Return (x, y) of the center of cell containing provided text 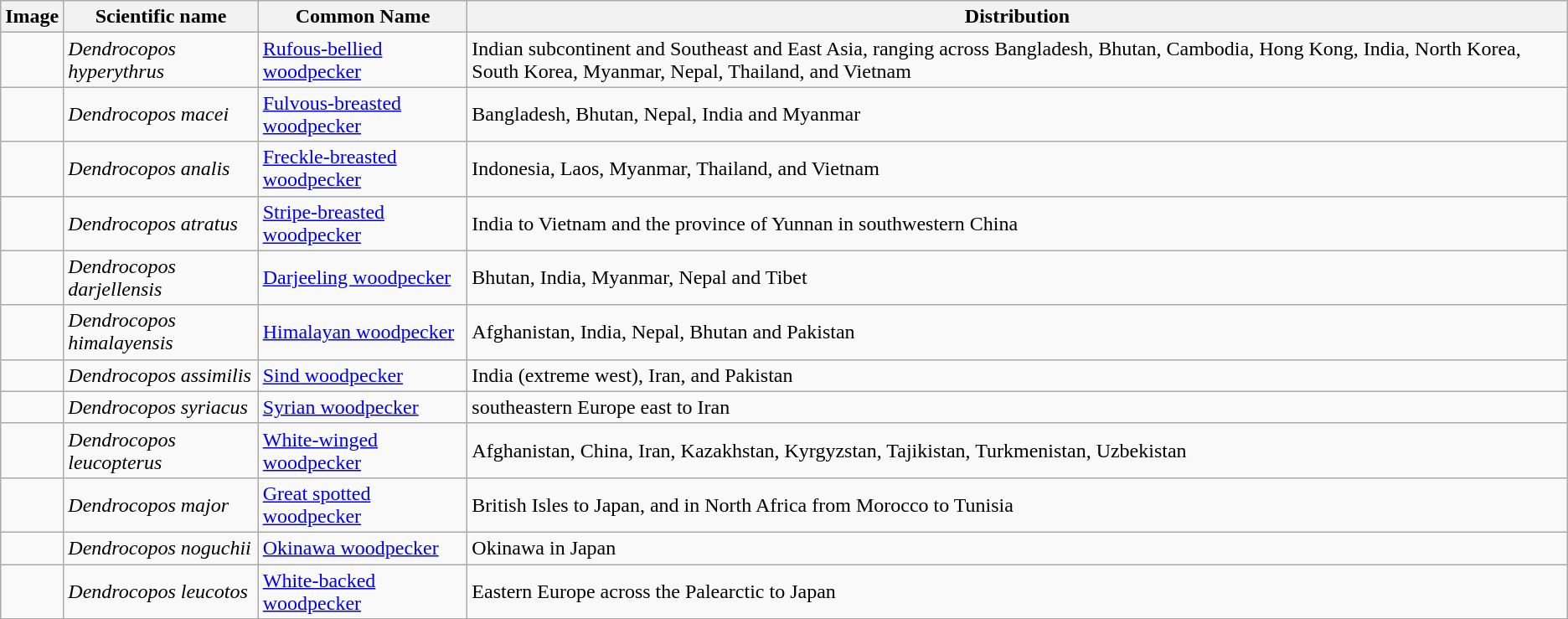
India (extreme west), Iran, and Pakistan (1017, 375)
Bangladesh, Bhutan, Nepal, India and Myanmar (1017, 114)
Dendrocopos leucopterus (161, 451)
Okinawa woodpecker (363, 548)
Dendrocopos hyperythrus (161, 60)
White-winged woodpecker (363, 451)
Dendrocopos macei (161, 114)
Indonesia, Laos, Myanmar, Thailand, and Vietnam (1017, 169)
Dendrocopos himalayensis (161, 332)
Dendrocopos darjellensis (161, 278)
Dendrocopos assimilis (161, 375)
Dendrocopos leucotos (161, 591)
Dendrocopos atratus (161, 223)
Bhutan, India, Myanmar, Nepal and Tibet (1017, 278)
Dendrocopos noguchii (161, 548)
Darjeeling woodpecker (363, 278)
Syrian woodpecker (363, 407)
Okinawa in Japan (1017, 548)
Sind woodpecker (363, 375)
Great spotted woodpecker (363, 504)
Eastern Europe across the Palearctic to Japan (1017, 591)
Dendrocopos syriacus (161, 407)
Afghanistan, China, Iran, Kazakhstan, Kyrgyzstan, Tajikistan, Turkmenistan, Uzbekistan (1017, 451)
Freckle-breasted woodpecker (363, 169)
Scientific name (161, 17)
Afghanistan, India, Nepal, Bhutan and Pakistan (1017, 332)
southeastern Europe east to Iran (1017, 407)
White-backed woodpecker (363, 591)
Distribution (1017, 17)
British Isles to Japan, and in North Africa from Morocco to Tunisia (1017, 504)
Fulvous-breasted woodpecker (363, 114)
India to Vietnam and the province of Yunnan in southwestern China (1017, 223)
Common Name (363, 17)
Rufous-bellied woodpecker (363, 60)
Himalayan woodpecker (363, 332)
Dendrocopos analis (161, 169)
Dendrocopos major (161, 504)
Stripe-breasted woodpecker (363, 223)
Image (32, 17)
